From the cell containing the given text, extract its center point as [x, y] coordinate. 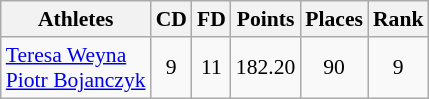
182.20 [266, 68]
Points [266, 19]
90 [334, 68]
11 [212, 68]
Rank [398, 19]
FD [212, 19]
Places [334, 19]
CD [172, 19]
Athletes [76, 19]
Teresa WeynaPiotr Bojanczyk [76, 68]
